Return the (X, Y) coordinate for the center point of the cell that contains the specified text.  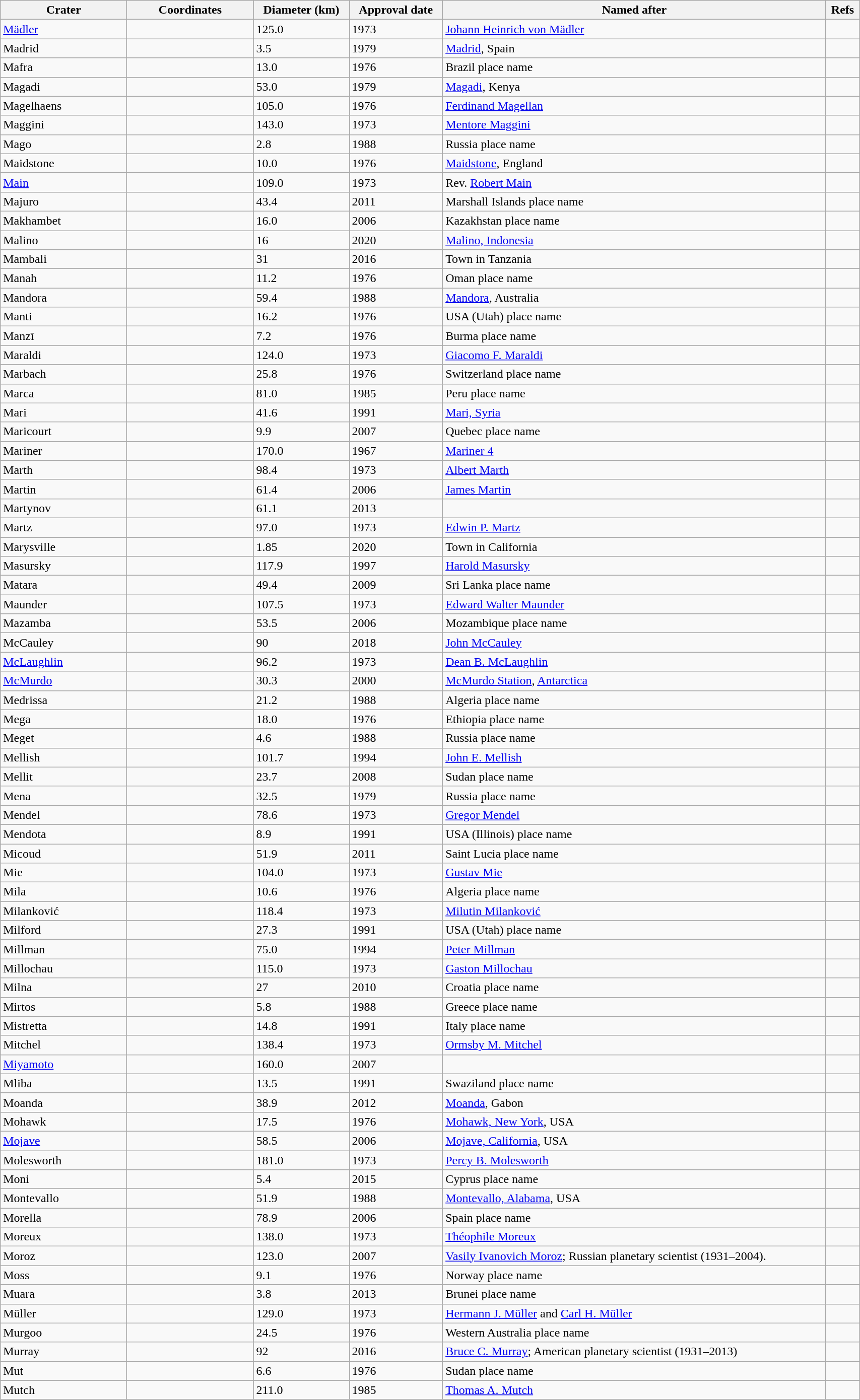
Mohawk, New York, USA (635, 1122)
17.5 (301, 1122)
2018 (396, 643)
Mendel (63, 815)
Moanda (63, 1102)
Manah (63, 278)
Mutch (63, 1390)
Magadi, Kenya (635, 87)
75.0 (301, 949)
Marshall Islands place name (635, 201)
118.4 (301, 911)
3.5 (301, 48)
5.8 (301, 1007)
Mafra (63, 67)
61.1 (301, 508)
Thomas A. Mutch (635, 1390)
Maraldi (63, 355)
Mena (63, 796)
Martin (63, 489)
Mojave (63, 1141)
7.2 (301, 336)
Majuro (63, 201)
2000 (396, 681)
Mariner 4 (635, 451)
2008 (396, 777)
Mellish (63, 757)
14.8 (301, 1026)
Makhambet (63, 221)
104.0 (301, 873)
1.85 (301, 546)
Croatia place name (635, 988)
Western Australia place name (635, 1333)
41.6 (301, 412)
Johann Heinrich von Mädler (635, 29)
Malino (63, 240)
16 (301, 240)
Mliba (63, 1083)
53.5 (301, 623)
Bruce C. Murray; American planetary scientist (1931–2013) (635, 1352)
143.0 (301, 125)
McCauley (63, 643)
1997 (396, 566)
125.0 (301, 29)
Maidstone (63, 163)
Mandora, Australia (635, 298)
Mie (63, 873)
58.5 (301, 1141)
McMurdo Station, Antarctica (635, 681)
16.2 (301, 317)
101.7 (301, 757)
Hermann J. Müller and Carl H. Müller (635, 1313)
Müller (63, 1313)
Brunei place name (635, 1294)
Italy place name (635, 1026)
Refs (842, 10)
Marca (63, 393)
97.0 (301, 527)
Masursky (63, 566)
211.0 (301, 1390)
Murray (63, 1352)
138.4 (301, 1045)
Mandora (63, 298)
Peter Millman (635, 949)
Théophile Moreux (635, 1237)
Mohawk (63, 1122)
Marth (63, 470)
Vasily Ivanovich Moroz; Russian planetary scientist (1931–2004). (635, 1256)
Madrid (63, 48)
Montevallo, Alabama, USA (635, 1199)
1967 (396, 451)
43.4 (301, 201)
53.0 (301, 87)
9.1 (301, 1275)
Millman (63, 949)
Switzerland place name (635, 374)
Moreux (63, 1237)
Milna (63, 988)
Murgoo (63, 1333)
13.5 (301, 1083)
Gregor Mendel (635, 815)
Ormsby M. Mitchel (635, 1045)
Ethiopia place name (635, 719)
10.0 (301, 163)
Moroz (63, 1256)
Gustav Mie (635, 873)
John McCauley (635, 643)
96.2 (301, 662)
Morella (63, 1218)
Muara (63, 1294)
Dean B. McLaughlin (635, 662)
Edward Walter Maunder (635, 604)
59.4 (301, 298)
Oman place name (635, 278)
Brazil place name (635, 67)
Edwin P. Martz (635, 527)
Marysville (63, 546)
Micoud (63, 854)
Mago (63, 144)
Harold Masursky (635, 566)
Town in California (635, 546)
Percy B. Molesworth (635, 1160)
11.2 (301, 278)
Magelhaens (63, 106)
Marbach (63, 374)
Diameter (km) (301, 10)
105.0 (301, 106)
13.0 (301, 67)
32.5 (301, 796)
Swaziland place name (635, 1083)
5.4 (301, 1179)
6.6 (301, 1371)
Mazamba (63, 623)
25.8 (301, 374)
Mega (63, 719)
78.6 (301, 815)
123.0 (301, 1256)
8.9 (301, 834)
9.9 (301, 432)
Magadi (63, 87)
Named after (635, 10)
Crater (63, 10)
Sri Lanka place name (635, 585)
Millochau (63, 968)
27 (301, 988)
Matara (63, 585)
49.4 (301, 585)
Mambali (63, 259)
27.3 (301, 930)
Gaston Millochau (635, 968)
Milanković (63, 911)
Moanda, Gabon (635, 1102)
Maricourt (63, 432)
Greece place name (635, 1007)
Mentore Maggini (635, 125)
Madrid, Spain (635, 48)
Manzī (63, 336)
78.9 (301, 1218)
Main (63, 182)
170.0 (301, 451)
181.0 (301, 1160)
Mari (63, 412)
Moni (63, 1179)
McLaughlin (63, 662)
4.6 (301, 738)
Martynov (63, 508)
31 (301, 259)
USA (Illinois) place name (635, 834)
Maidstone, England (635, 163)
Moss (63, 1275)
10.6 (301, 892)
Spain place name (635, 1218)
129.0 (301, 1313)
Ferdinand Magellan (635, 106)
160.0 (301, 1064)
38.9 (301, 1102)
Milutin Milanković (635, 911)
3.8 (301, 1294)
Martz (63, 527)
24.5 (301, 1333)
Montevallo (63, 1199)
Kazakhstan place name (635, 221)
109.0 (301, 182)
James Martin (635, 489)
2009 (396, 585)
92 (301, 1352)
Mellit (63, 777)
Mädler (63, 29)
Saint Lucia place name (635, 854)
Mozambique place name (635, 623)
81.0 (301, 393)
Mari, Syria (635, 412)
Molesworth (63, 1160)
Meget (63, 738)
61.4 (301, 489)
Miyamoto (63, 1064)
Norway place name (635, 1275)
Quebec place name (635, 432)
Giacomo F. Maraldi (635, 355)
Town in Tanzania (635, 259)
21.2 (301, 700)
Mojave, California, USA (635, 1141)
Peru place name (635, 393)
Cyprus place name (635, 1179)
Manti (63, 317)
23.7 (301, 777)
30.3 (301, 681)
Approval date (396, 10)
Mariner (63, 451)
115.0 (301, 968)
138.0 (301, 1237)
Mut (63, 1371)
Maunder (63, 604)
18.0 (301, 719)
2012 (396, 1102)
Mistretta (63, 1026)
John E. Mellish (635, 757)
98.4 (301, 470)
117.9 (301, 566)
Maggini (63, 125)
2.8 (301, 144)
Malino, Indonesia (635, 240)
McMurdo (63, 681)
Mitchel (63, 1045)
Albert Marth (635, 470)
Coordinates (190, 10)
Mendota (63, 834)
Mila (63, 892)
90 (301, 643)
Burma place name (635, 336)
2015 (396, 1179)
124.0 (301, 355)
Mirtos (63, 1007)
Medrissa (63, 700)
Milford (63, 930)
2010 (396, 988)
107.5 (301, 604)
Rev. Robert Main (635, 182)
16.0 (301, 221)
